Search for the cell housing the specified text and yield its [x, y] center coordinate. 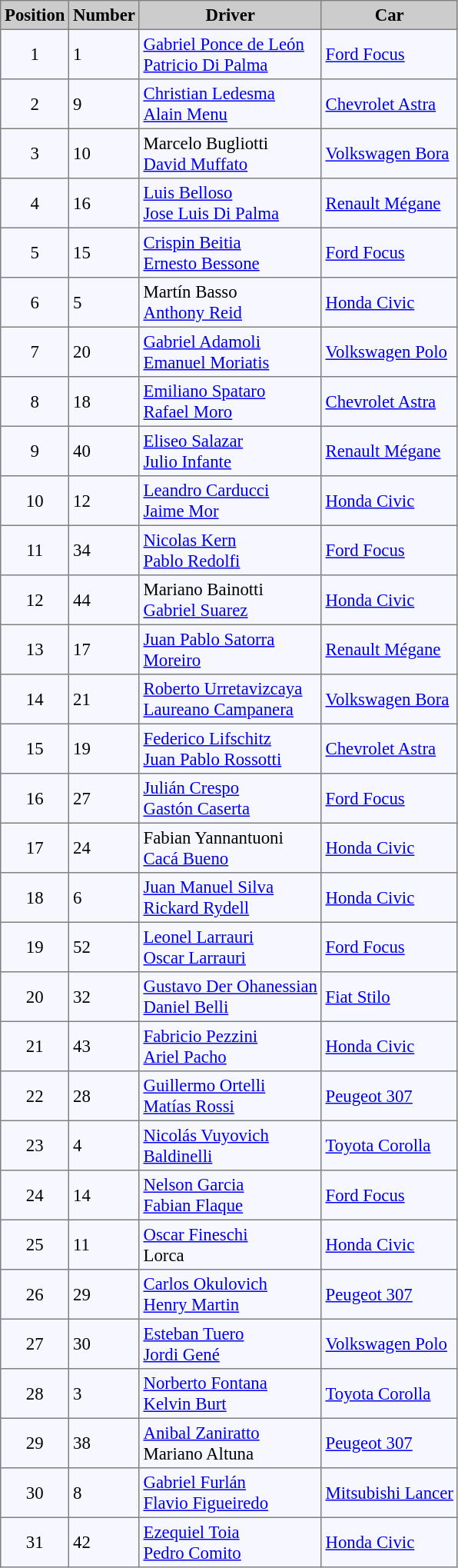
Emiliano Spataro Rafael Moro [231, 401]
43 [105, 1046]
Juan Pablo Satorra Moreiro [231, 649]
Guillermo Ortelli Matías Rossi [231, 1096]
Martín Basso Anthony Reid [231, 302]
31 [35, 1542]
Carlos Okulovich Henry Martin [231, 1294]
Gabriel Adamoli Emanuel Moriatis [231, 351]
Fiat Stilo [389, 997]
38 [105, 1443]
Nicolas Kern Pablo Redolfi [231, 550]
Leonel Larrauri Oscar Larrauri [231, 947]
52 [105, 947]
Fabricio Pezzini Ariel Pacho [231, 1046]
Luis Belloso Jose Luis Di Palma [231, 203]
Roberto Urretavizcaya Laureano Campanera [231, 699]
44 [105, 600]
Fabian Yannantuoni Cacá Bueno [231, 847]
Leandro Carducci Jaime Mor [231, 501]
Gabriel Furlán Flavio Figueiredo [231, 1493]
Nelson Garcia Fabian Flaque [231, 1195]
Esteban Tuero Jordi Gené [231, 1343]
Mitsubishi Lancer [389, 1493]
Number [105, 15]
Car [389, 15]
23 [35, 1145]
Norberto Fontana Kelvin Burt [231, 1393]
Anibal Zaniratto Mariano Altuna [231, 1443]
Marcelo Bugliotti David Muffato [231, 153]
Crispin Beitia Ernesto Bessone [231, 252]
13 [35, 649]
Federico Lifschitz Juan Pablo Rossotti [231, 748]
Driver [231, 15]
Juan Manuel Silva Rickard Rydell [231, 897]
Nicolás Vuyovich Baldinelli [231, 1145]
22 [35, 1096]
Mariano Bainotti Gabriel Suarez [231, 600]
Christian Ledesma Alain Menu [231, 104]
7 [35, 351]
40 [105, 451]
34 [105, 550]
2 [35, 104]
32 [105, 997]
Eliseo Salazar Julio Infante [231, 451]
Gabriel Ponce de León Patricio Di Palma [231, 54]
25 [35, 1244]
Julián Crespo Gastón Caserta [231, 798]
Ezequiel Toia Pedro Comito [231, 1542]
Oscar Fineschi Lorca [231, 1244]
42 [105, 1542]
26 [35, 1294]
Position [35, 15]
Gustavo Der Ohanessian Daniel Belli [231, 997]
